Return the [X, Y] coordinate for the center point of the cell that contains the specified text.  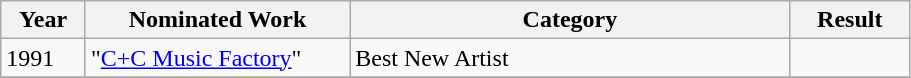
"C+C Music Factory" [217, 58]
Result [850, 20]
Year [44, 20]
Best New Artist [570, 58]
Nominated Work [217, 20]
1991 [44, 58]
Category [570, 20]
